Find where the given text appears and provide that cell's center as (x, y) coordinate. 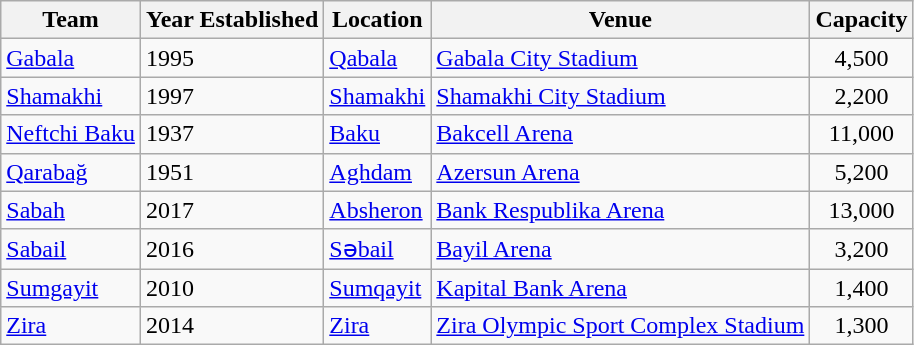
3,200 (862, 249)
Absheron (378, 210)
Sumgayit (71, 288)
1,300 (862, 326)
Qarabağ (71, 172)
2,200 (862, 96)
Bayil Arena (620, 249)
Location (378, 20)
Venue (620, 20)
2016 (232, 249)
Səbail (378, 249)
Baku (378, 134)
Aghdam (378, 172)
Shamakhi City Stadium (620, 96)
5,200 (862, 172)
Kapital Bank Arena (620, 288)
4,500 (862, 58)
1995 (232, 58)
Sabail (71, 249)
Capacity (862, 20)
1937 (232, 134)
13,000 (862, 210)
Qabala (378, 58)
2010 (232, 288)
11,000 (862, 134)
Sabah (71, 210)
Zira Olympic Sport Complex Stadium (620, 326)
Gabala (71, 58)
2017 (232, 210)
1997 (232, 96)
Year Established (232, 20)
Bakcell Arena (620, 134)
Gabala City Stadium (620, 58)
Neftchi Baku (71, 134)
2014 (232, 326)
Sumqayit (378, 288)
1,400 (862, 288)
Team (71, 20)
1951 (232, 172)
Bank Respublika Arena (620, 210)
Azersun Arena (620, 172)
